For the text-containing cell, return its midpoint in (x, y) coordinate format. 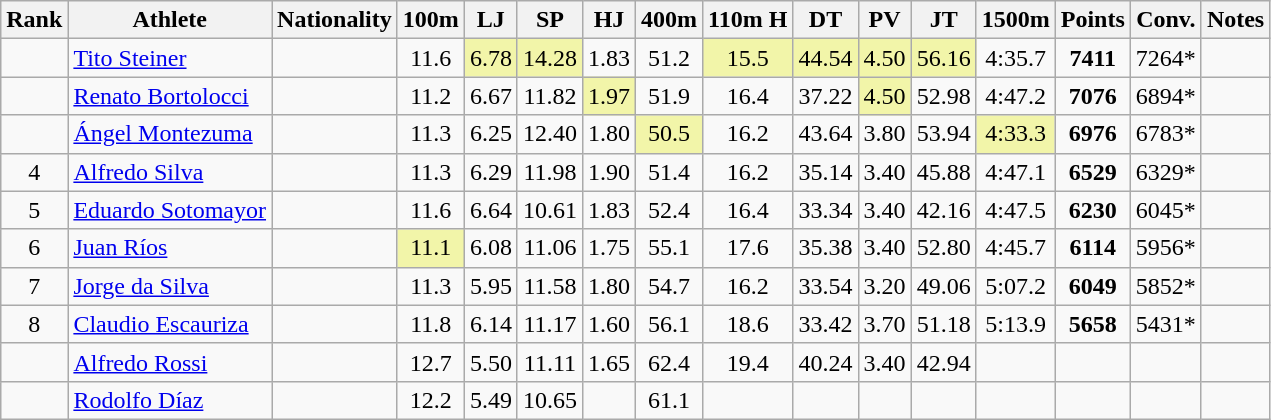
Ángel Montezuma (170, 134)
4 (34, 172)
3.80 (884, 134)
43.64 (826, 134)
4:47.1 (1016, 172)
14.28 (550, 58)
33.42 (826, 324)
1.75 (608, 248)
4:47.2 (1016, 96)
61.1 (670, 400)
6.29 (490, 172)
33.34 (826, 210)
45.88 (944, 172)
11.82 (550, 96)
12.40 (550, 134)
400m (670, 20)
6.78 (490, 58)
110m H (748, 20)
44.54 (826, 58)
Renato Bortolocci (170, 96)
37.22 (826, 96)
4:45.7 (1016, 248)
5852* (1166, 286)
52.80 (944, 248)
50.5 (670, 134)
11.17 (550, 324)
7076 (1092, 96)
3.70 (884, 324)
19.4 (748, 362)
1.65 (608, 362)
35.38 (826, 248)
56.1 (670, 324)
6976 (1092, 134)
6.67 (490, 96)
1500m (1016, 20)
6049 (1092, 286)
11.06 (550, 248)
6045* (1166, 210)
52.98 (944, 96)
7411 (1092, 58)
5.50 (490, 362)
5:13.9 (1016, 324)
6.08 (490, 248)
53.94 (944, 134)
PV (884, 20)
51.2 (670, 58)
Athlete (170, 20)
7264* (1166, 58)
62.4 (670, 362)
1.90 (608, 172)
11.8 (430, 324)
11.1 (430, 248)
Juan Ríos (170, 248)
5 (34, 210)
4:33.3 (1016, 134)
56.16 (944, 58)
42.16 (944, 210)
40.24 (826, 362)
1.60 (608, 324)
18.6 (748, 324)
Rodolfo Díaz (170, 400)
6230 (1092, 210)
DT (826, 20)
Eduardo Sotomayor (170, 210)
Nationality (335, 20)
5658 (1092, 324)
15.5 (748, 58)
6.14 (490, 324)
Claudio Escauriza (170, 324)
51.9 (670, 96)
LJ (490, 20)
100m (430, 20)
Alfredo Silva (170, 172)
Points (1092, 20)
5:07.2 (1016, 286)
17.6 (748, 248)
12.2 (430, 400)
1.97 (608, 96)
49.06 (944, 286)
6894* (1166, 96)
5.49 (490, 400)
6329* (1166, 172)
5.95 (490, 286)
11.2 (430, 96)
42.94 (944, 362)
6 (34, 248)
6783* (1166, 134)
Tito Steiner (170, 58)
10.61 (550, 210)
33.54 (826, 286)
6114 (1092, 248)
11.11 (550, 362)
10.65 (550, 400)
Conv. (1166, 20)
52.4 (670, 210)
55.1 (670, 248)
HJ (608, 20)
7 (34, 286)
5431* (1166, 324)
Alfredo Rossi (170, 362)
12.7 (430, 362)
6529 (1092, 172)
54.7 (670, 286)
5956* (1166, 248)
51.4 (670, 172)
SP (550, 20)
11.98 (550, 172)
4:47.5 (1016, 210)
6.64 (490, 210)
35.14 (826, 172)
3.20 (884, 286)
8 (34, 324)
6.25 (490, 134)
4:35.7 (1016, 58)
JT (944, 20)
Rank (34, 20)
Jorge da Silva (170, 286)
11.58 (550, 286)
Notes (1235, 20)
51.18 (944, 324)
